Identify which cell holds the provided text, then report its [x, y] central coordinate. 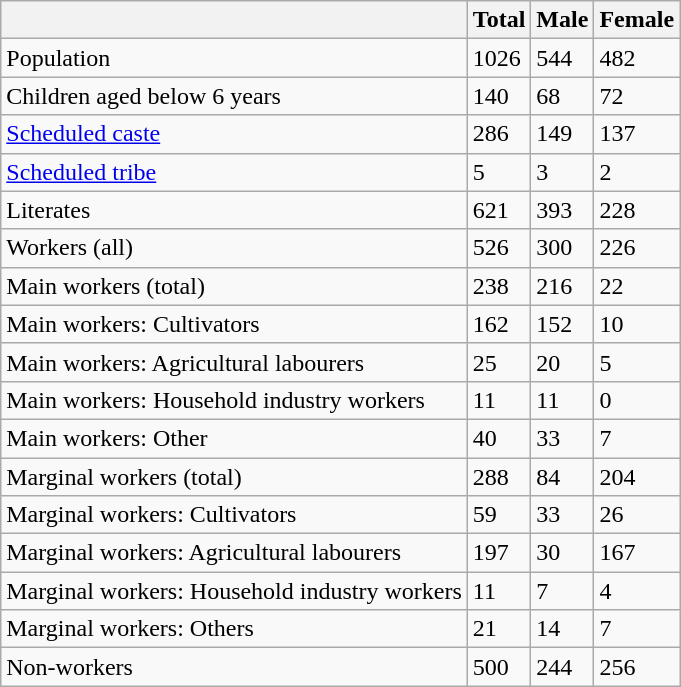
Population [234, 58]
Scheduled tribe [234, 172]
393 [562, 210]
Children aged below 6 years [234, 96]
30 [562, 553]
22 [637, 286]
3 [562, 172]
Scheduled caste [234, 134]
68 [562, 96]
149 [562, 134]
244 [562, 667]
14 [562, 629]
Main workers: Other [234, 438]
Main workers: Agricultural labourers [234, 362]
25 [499, 362]
59 [499, 515]
21 [499, 629]
Main workers (total) [234, 286]
216 [562, 286]
256 [637, 667]
20 [562, 362]
2 [637, 172]
Marginal workers (total) [234, 477]
300 [562, 248]
Marginal workers: Others [234, 629]
Total [499, 20]
137 [637, 134]
197 [499, 553]
72 [637, 96]
238 [499, 286]
Main workers: Cultivators [234, 324]
Non-workers [234, 667]
526 [499, 248]
162 [499, 324]
Workers (all) [234, 248]
Marginal workers: Agricultural labourers [234, 553]
Literates [234, 210]
Marginal workers: Cultivators [234, 515]
Male [562, 20]
228 [637, 210]
1026 [499, 58]
544 [562, 58]
482 [637, 58]
0 [637, 400]
Female [637, 20]
Marginal workers: Household industry workers [234, 591]
Main workers: Household industry workers [234, 400]
140 [499, 96]
84 [562, 477]
286 [499, 134]
10 [637, 324]
226 [637, 248]
621 [499, 210]
40 [499, 438]
167 [637, 553]
500 [499, 667]
288 [499, 477]
4 [637, 591]
26 [637, 515]
152 [562, 324]
204 [637, 477]
